Capture the cell that displays the provided text and extract its [X, Y] central coordinate. 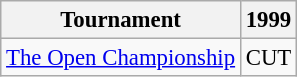
CUT [268, 58]
The Open Championship [121, 58]
1999 [268, 20]
Tournament [121, 20]
